Identify which cell holds the provided text, then report its [x, y] central coordinate. 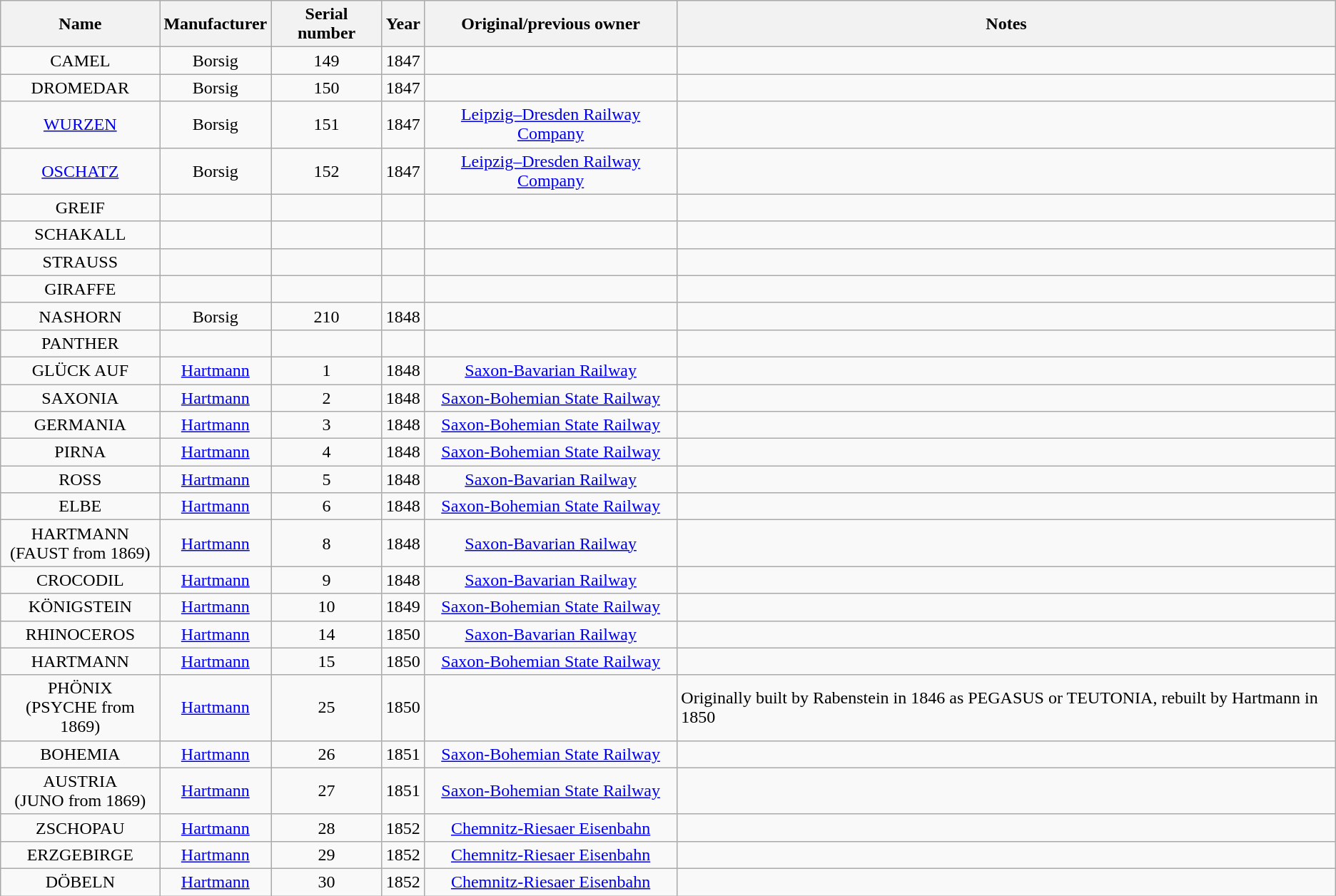
CAMEL [80, 61]
26 [327, 754]
SAXONIA [80, 397]
KÖNIGSTEIN [80, 607]
HARTMANN [80, 661]
151 [327, 124]
AUSTRIA(JUNO from 1869) [80, 790]
NASHORN [80, 316]
Original/previous owner [550, 24]
8 [327, 544]
GIRAFFE [80, 289]
GERMANIA [80, 425]
ELBE [80, 506]
PANTHER [80, 343]
HARTMANN(FAUST from 1869) [80, 544]
DROMEDAR [80, 88]
29 [327, 855]
OSCHATZ [80, 171]
PIRNA [80, 452]
149 [327, 61]
3 [327, 425]
150 [327, 88]
ROSS [80, 479]
Serial number [327, 24]
28 [327, 828]
1849 [403, 607]
9 [327, 580]
GREIF [80, 208]
30 [327, 882]
210 [327, 316]
SCHAKALL [80, 235]
ZSCHOPAU [80, 828]
STRAUSS [80, 262]
WURZEN [80, 124]
Year [403, 24]
4 [327, 452]
25 [327, 708]
2 [327, 397]
ERZGEBIRGE [80, 855]
5 [327, 479]
Manufacturer [216, 24]
DÖBELN [80, 882]
RHINOCEROS [80, 634]
Originally built by Rabenstein in 1846 as PEGASUS or TEUTONIA, rebuilt by Hartmann in 1850 [1006, 708]
15 [327, 661]
GLÜCK AUF [80, 370]
27 [327, 790]
BOHEMIA [80, 754]
10 [327, 607]
PHÖNIX(PSYCHE from 1869) [80, 708]
6 [327, 506]
14 [327, 634]
152 [327, 171]
Name [80, 24]
CROCODIL [80, 580]
Notes [1006, 24]
1 [327, 370]
